Output the (x, y) coordinate of the center of the cell containing the given text.  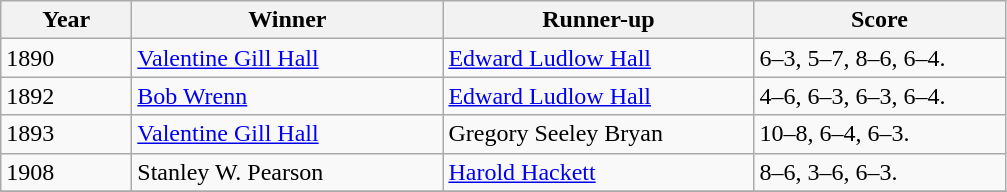
1893 (66, 134)
4–6, 6–3, 6–3, 6–4. (880, 96)
1890 (66, 58)
Harold Hackett (598, 172)
8–6, 3–6, 6–3. (880, 172)
Gregory Seeley Bryan (598, 134)
1908 (66, 172)
Stanley W. Pearson (288, 172)
Winner (288, 20)
Runner-up (598, 20)
1892 (66, 96)
Bob Wrenn (288, 96)
Year (66, 20)
10–8, 6–4, 6–3. (880, 134)
6–3, 5–7, 8–6, 6–4. (880, 58)
Score (880, 20)
